For the text-containing cell, return its midpoint in (x, y) coordinate format. 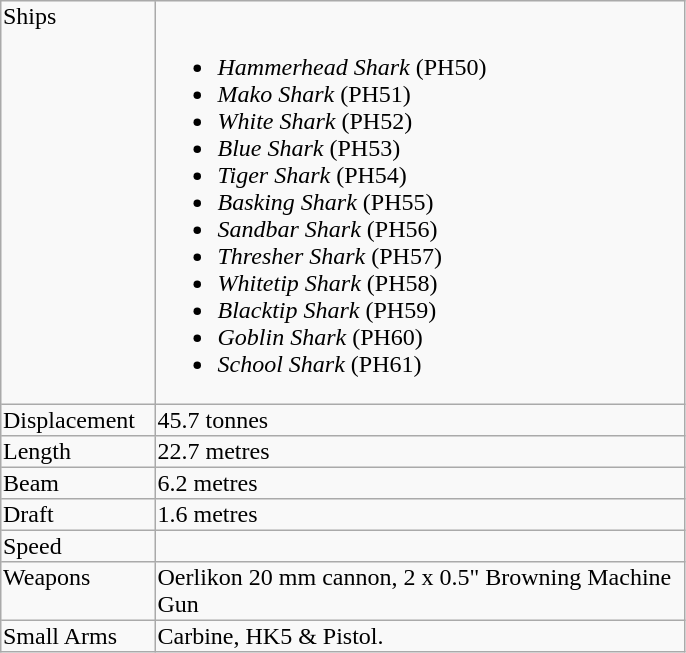
Small Arms (78, 636)
Carbine, HK5 & Pistol. (420, 636)
Oerlikon 20 mm cannon, 2 x 0.5" Browning Machine Gun (420, 591)
Beam (78, 483)
Length (78, 452)
22.7 metres (420, 452)
6.2 metres (420, 483)
Displacement (78, 420)
Draft (78, 515)
Ships (78, 203)
Speed (78, 546)
1.6 metres (420, 515)
45.7 tonnes (420, 420)
Weapons (78, 591)
